Detect which cell encompasses the target text, then output its (x, y) center coordinate. 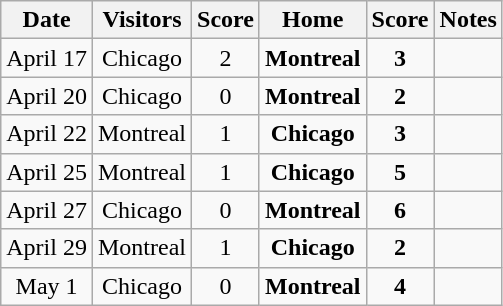
5 (400, 172)
April 17 (47, 58)
April 29 (47, 248)
May 1 (47, 286)
April 22 (47, 134)
6 (400, 210)
April 20 (47, 96)
Visitors (142, 20)
April 25 (47, 172)
Notes (468, 20)
4 (400, 286)
Home (312, 20)
Date (47, 20)
April 27 (47, 210)
